Return the (x, y) coordinate for the center point of the cell that contains the specified text.  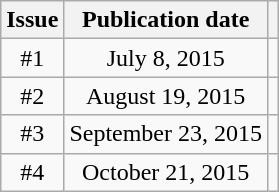
September 23, 2015 (166, 134)
July 8, 2015 (166, 58)
#2 (32, 96)
August 19, 2015 (166, 96)
#3 (32, 134)
Issue (32, 20)
#1 (32, 58)
#4 (32, 172)
Publication date (166, 20)
October 21, 2015 (166, 172)
